Identify which cell holds the provided text, then report its [X, Y] central coordinate. 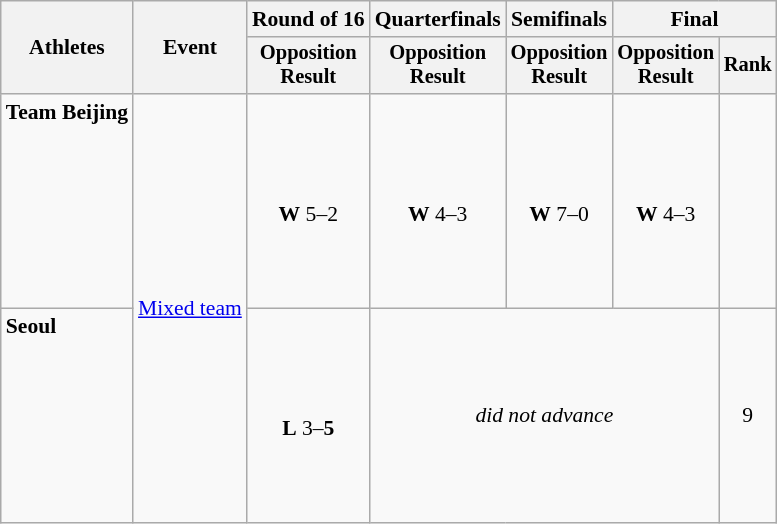
Event [190, 48]
Rank [748, 66]
9 [748, 416]
L 3–5 [308, 416]
Final [694, 19]
Semifinals [560, 19]
Team Beijing [67, 201]
W 5–2 [308, 201]
did not advance [544, 416]
Quarterfinals [438, 19]
Seoul [67, 416]
Mixed team [190, 308]
Athletes [67, 48]
W 7–0 [560, 201]
Round of 16 [308, 19]
